Scan for the cell matching the given text and deliver its [X, Y] coordinate at center. 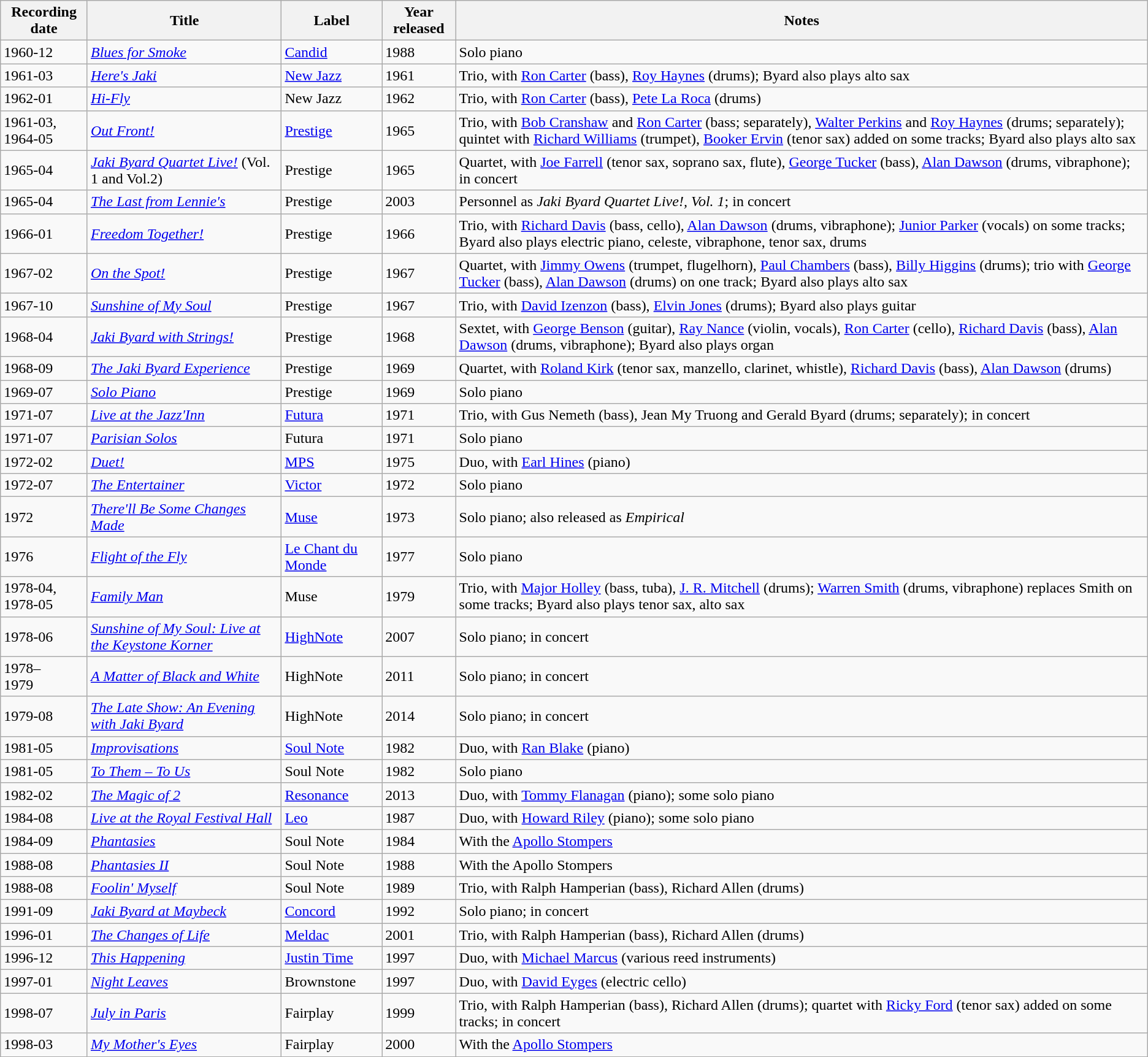
Quartet, with Joe Farrell (tenor sax, soprano sax, flute), George Tucker (bass), Alan Dawson (drums, vibraphone); in concert [802, 171]
Notes [802, 21]
1968-09 [44, 368]
1992 [419, 912]
A Matter of Black and White [184, 676]
This Happening [184, 958]
1976 [44, 557]
1997-01 [44, 982]
2001 [419, 935]
Resonance [332, 794]
Jaki Byard Quartet Live! (Vol. 1 and Vol.2) [184, 171]
1998-07 [44, 1013]
Leo [332, 818]
Night Leaves [184, 982]
1967-10 [44, 305]
1973 [419, 517]
1987 [419, 818]
1975 [419, 462]
Duet! [184, 462]
Live at the Royal Festival Hall [184, 818]
1978-06 [44, 637]
2014 [419, 717]
Recording date [44, 21]
The Magic of 2 [184, 794]
1966-01 [44, 233]
Sunshine of My Soul [184, 305]
Live at the Jazz'Inn [184, 415]
1989 [419, 888]
Here's Jaki [184, 75]
1999 [419, 1013]
Duo, with Howard Riley (piano); some solo piano [802, 818]
The Late Show: An Evening with Jaki Byard [184, 717]
1991-09 [44, 912]
On the Spot! [184, 274]
Family Man [184, 596]
Hi-Fly [184, 99]
1960-12 [44, 52]
Improvisations [184, 748]
Meldac [332, 935]
Jaki Byard with Strings! [184, 336]
Le Chant du Monde [332, 557]
1967-02 [44, 274]
Justin Time [332, 958]
Year released [419, 21]
1969-07 [44, 392]
Trio, with Gus Nemeth (bass), Jean My Truong and Gerald Byard (drums; separately); in concert [802, 415]
Label [332, 21]
Foolin' Myself [184, 888]
2007 [419, 637]
Trio, with Ralph Hamperian (bass), Richard Allen (drums); quartet with Ricky Ford (tenor sax) added on some tracks; in concert [802, 1013]
1972-07 [44, 485]
1984 [419, 841]
Solo Piano [184, 392]
Concord [332, 912]
1961 [419, 75]
Trio, with Ron Carter (bass), Pete La Roca (drums) [802, 99]
1978–1979 [44, 676]
Jaki Byard at Maybeck [184, 912]
Quartet, with Roland Kirk (tenor sax, manzello, clarinet, whistle), Richard Davis (bass), Alan Dawson (drums) [802, 368]
Duo, with Earl Hines (piano) [802, 462]
There'll Be Some Changes Made [184, 517]
The Jaki Byard Experience [184, 368]
Phantasies [184, 841]
1977 [419, 557]
The Changes of Life [184, 935]
Victor [332, 485]
1996-12 [44, 958]
Solo piano; also released as Empirical [802, 517]
1984-08 [44, 818]
Flight of the Fly [184, 557]
1984-09 [44, 841]
1972-02 [44, 462]
Duo, with Ran Blake (piano) [802, 748]
Duo, with David Eyges (electric cello) [802, 982]
2011 [419, 676]
Freedom Together! [184, 233]
1968-04 [44, 336]
Trio, with Ron Carter (bass), Roy Haynes (drums); Byard also plays alto sax [802, 75]
MPS [332, 462]
1961-03 [44, 75]
Blues for Smoke [184, 52]
2003 [419, 202]
Personnel as Jaki Byard Quartet Live!, Vol. 1; in concert [802, 202]
1982-02 [44, 794]
Sunshine of My Soul: Live at the Keystone Korner [184, 637]
Parisian Solos [184, 439]
The Entertainer [184, 485]
1998-03 [44, 1045]
1966 [419, 233]
Phantasies II [184, 864]
My Mother's Eyes [184, 1045]
Trio, with David Izenzon (bass), Elvin Jones (drums); Byard also plays guitar [802, 305]
2000 [419, 1045]
1962-01 [44, 99]
Candid [332, 52]
1996-01 [44, 935]
Duo, with Tommy Flanagan (piano); some solo piano [802, 794]
1962 [419, 99]
2013 [419, 794]
The Last from Lennie's [184, 202]
July in Paris [184, 1013]
Out Front! [184, 130]
Duo, with Michael Marcus (various reed instruments) [802, 958]
1968 [419, 336]
1961-03, 1964-05 [44, 130]
1979 [419, 596]
1979-08 [44, 717]
Title [184, 21]
To Them – To Us [184, 771]
1978-04, 1978-05 [44, 596]
Brownstone [332, 982]
